Identify which cell holds the provided text, then report its [X, Y] central coordinate. 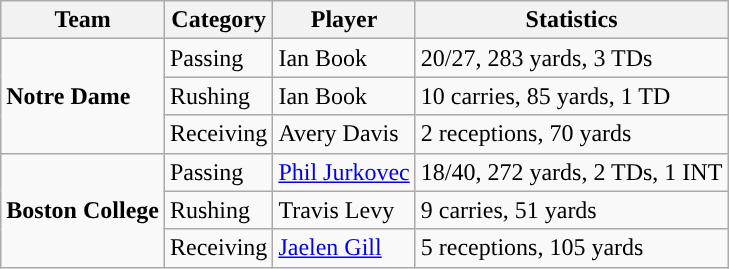
Category [218, 20]
2 receptions, 70 yards [572, 134]
10 carries, 85 yards, 1 TD [572, 96]
Avery Davis [344, 134]
Boston College [83, 210]
Travis Levy [344, 210]
5 receptions, 105 yards [572, 248]
Phil Jurkovec [344, 172]
Team [83, 20]
9 carries, 51 yards [572, 210]
Notre Dame [83, 96]
Statistics [572, 20]
20/27, 283 yards, 3 TDs [572, 58]
18/40, 272 yards, 2 TDs, 1 INT [572, 172]
Jaelen Gill [344, 248]
Player [344, 20]
